Capture the cell that displays the provided text and extract its [X, Y] central coordinate. 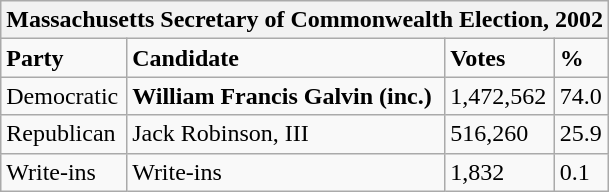
74.0 [581, 96]
William Francis Galvin (inc.) [286, 96]
% [581, 58]
1,472,562 [500, 96]
1,832 [500, 172]
0.1 [581, 172]
516,260 [500, 134]
Republican [64, 134]
Jack Robinson, III [286, 134]
25.9 [581, 134]
Candidate [286, 58]
Democratic [64, 96]
Votes [500, 58]
Party [64, 58]
Massachusetts Secretary of Commonwealth Election, 2002 [305, 20]
